Return the [x, y] coordinate for the center point of the cell that contains the specified text.  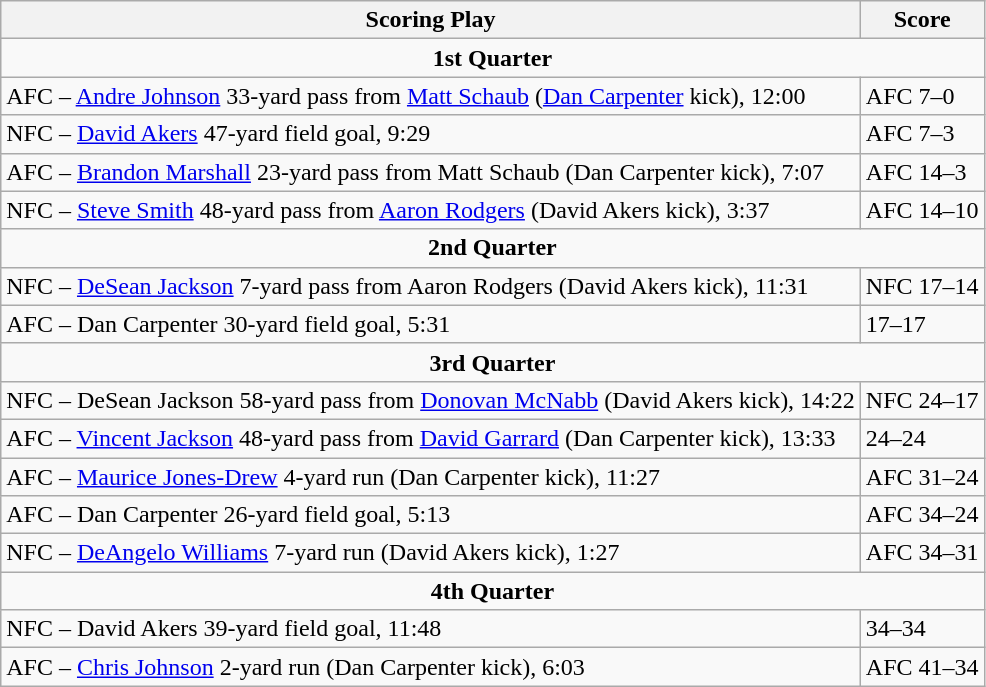
3rd Quarter [492, 362]
NFC 17–14 [922, 286]
NFC – David Akers 47-yard field goal, 9:29 [431, 134]
2nd Quarter [492, 248]
1st Quarter [492, 58]
NFC – DeSean Jackson 7-yard pass from Aaron Rodgers (David Akers kick), 11:31 [431, 286]
AFC 34–31 [922, 553]
AFC – Maurice Jones-Drew 4-yard run (Dan Carpenter kick), 11:27 [431, 477]
24–24 [922, 438]
Score [922, 20]
AFC 14–3 [922, 172]
AFC – Brandon Marshall 23-yard pass from Matt Schaub (Dan Carpenter kick), 7:07 [431, 172]
AFC 7–0 [922, 96]
NFC – Steve Smith 48-yard pass from Aaron Rodgers (David Akers kick), 3:37 [431, 210]
AFC – Dan Carpenter 26-yard field goal, 5:13 [431, 515]
AFC 31–24 [922, 477]
AFC – Dan Carpenter 30-yard field goal, 5:31 [431, 324]
34–34 [922, 629]
AFC 7–3 [922, 134]
AFC – Vincent Jackson 48-yard pass from David Garrard (Dan Carpenter kick), 13:33 [431, 438]
4th Quarter [492, 591]
NFC – DeAngelo Williams 7-yard run (David Akers kick), 1:27 [431, 553]
NFC – DeSean Jackson 58-yard pass from Donovan McNabb (David Akers kick), 14:22 [431, 400]
AFC 41–34 [922, 667]
AFC 14–10 [922, 210]
AFC – Chris Johnson 2-yard run (Dan Carpenter kick), 6:03 [431, 667]
Scoring Play [431, 20]
AFC – Andre Johnson 33-yard pass from Matt Schaub (Dan Carpenter kick), 12:00 [431, 96]
NFC 24–17 [922, 400]
17–17 [922, 324]
NFC – David Akers 39-yard field goal, 11:48 [431, 629]
AFC 34–24 [922, 515]
